Scan for the cell matching the given text and deliver its [X, Y] coordinate at center. 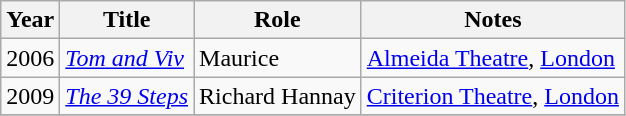
Richard Hannay [278, 96]
Title [127, 20]
2009 [30, 96]
Almeida Theatre, London [492, 58]
The 39 Steps [127, 96]
Role [278, 20]
Maurice [278, 58]
Criterion Theatre, London [492, 96]
Notes [492, 20]
Year [30, 20]
Tom and Viv [127, 58]
2006 [30, 58]
